Extract the [x, y] coordinate from the center of the cell holding the provided text.  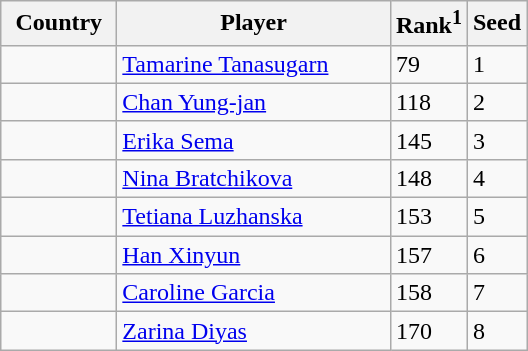
148 [428, 178]
7 [496, 293]
Nina Bratchikova [254, 178]
1 [496, 64]
170 [428, 331]
3 [496, 140]
Erika Sema [254, 140]
153 [428, 217]
145 [428, 140]
Chan Yung-jan [254, 102]
5 [496, 217]
Seed [496, 24]
Country [59, 24]
Tamarine Tanasugarn [254, 64]
8 [496, 331]
Caroline Garcia [254, 293]
Han Xinyun [254, 255]
Zarina Diyas [254, 331]
158 [428, 293]
Rank1 [428, 24]
118 [428, 102]
4 [496, 178]
79 [428, 64]
Player [254, 24]
6 [496, 255]
Tetiana Luzhanska [254, 217]
157 [428, 255]
2 [496, 102]
